Search for the cell housing the specified text and yield its [x, y] center coordinate. 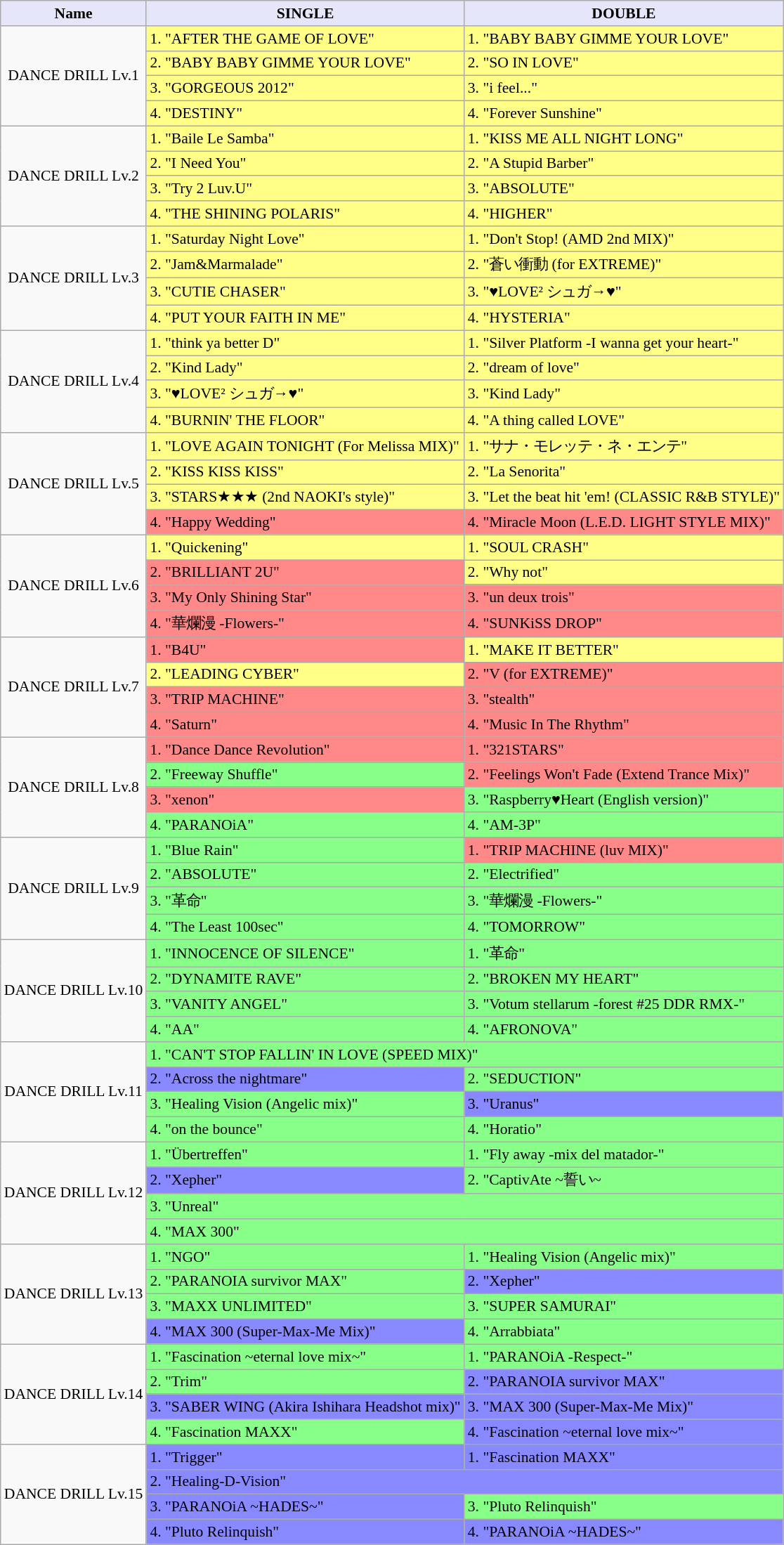
4. "DESTINY" [305, 114]
1. "321STARS" [624, 750]
4. "AFRONOVA" [624, 1029]
DANCE DRILL Lv.4 [74, 382]
4. "Miracle Moon (L.E.D. LIGHT STYLE MIX)" [624, 523]
4. "Fascination ~eternal love mix~" [624, 1432]
1. "Quickening" [305, 547]
2. "A Stupid Barber" [624, 164]
3. "Raspberry♥Heart (English version)" [624, 800]
2. "DYNAMITE RAVE" [305, 979]
1. "Fly away -mix del matador-" [624, 1154]
DANCE DRILL Lv.14 [74, 1394]
DANCE DRILL Lv.1 [74, 76]
DOUBLE [624, 13]
DANCE DRILL Lv.12 [74, 1193]
DANCE DRILL Lv.15 [74, 1494]
1. "Übertreffen" [305, 1154]
3. "Uranus" [624, 1104]
3. "華爛漫 -Flowers-" [624, 901]
2. "SO IN LOVE" [624, 63]
3. "My Only Shining Star" [305, 598]
4. "The Least 100sec" [305, 927]
4. "Arrabbiata" [624, 1332]
4. "Pluto Relinquish" [305, 1532]
4. "HIGHER" [624, 214]
3. "Try 2 Luv.U" [305, 189]
3. "PARANOiA ~HADES~" [305, 1507]
DANCE DRILL Lv.6 [74, 586]
2. "SEDUCTION" [624, 1079]
4. "Fascination MAXX" [305, 1432]
3. "i feel..." [624, 89]
3. "Votum stellarum -forest #25 DDR RMX-" [624, 1005]
3. "VANITY ANGEL" [305, 1005]
2. "CaptivAte ~誓い~ [624, 1180]
4. "A thing called LOVE" [624, 420]
1. "Fascination ~eternal love mix~" [305, 1357]
2. "Electrified" [624, 875]
1. "think ya better D" [305, 343]
3. "xenon" [305, 800]
1. "Baile Le Samba" [305, 138]
1. "CAN'T STOP FALLIN' IN LOVE (SPEED MIX)" [465, 1055]
3. "un deux trois" [624, 598]
4. "SUNKiSS DROP" [624, 624]
3. "stealth" [624, 700]
1. "サナ・モレッテ・ネ・エンテ" [624, 447]
4. "HYSTERIA" [624, 318]
3. "TRIP MACHINE" [305, 700]
3. "Let the beat hit 'em! (CLASSIC R&B STYLE)" [624, 497]
1. "TRIP MACHINE (luv MIX)" [624, 850]
2. "dream of love" [624, 368]
1. "Fascination MAXX" [624, 1457]
1. "NGO" [305, 1257]
1. "PARANOiA -Respect-" [624, 1357]
1. "Silver Platform -I wanna get your heart-" [624, 343]
2. "BABY BABY GIMME YOUR LOVE" [305, 63]
1. "Don't Stop! (AMD 2nd MIX)" [624, 239]
4. "TOMORROW" [624, 927]
DANCE DRILL Lv.8 [74, 787]
4. "BURNIN' THE FLOOR" [305, 420]
DANCE DRILL Lv.10 [74, 991]
2. "Jam&Marmalade" [305, 264]
3. "GORGEOUS 2012" [305, 89]
4. "Music In The Rhythm" [624, 725]
4. "PARANOiA" [305, 825]
1. "Blue Rain" [305, 850]
2. "Across the nightmare" [305, 1079]
1. "BABY BABY GIMME YOUR LOVE" [624, 39]
1. "SOUL CRASH" [624, 547]
4. "AA" [305, 1029]
3. "MAX 300 (Super-Max-Me Mix)" [624, 1407]
4. "PARANOiA ~HADES~" [624, 1532]
1. "Trigger" [305, 1457]
1. "INNOCENCE OF SILENCE" [305, 953]
2. "Kind Lady" [305, 368]
3. "SABER WING (Akira Ishihara Headshot mix)" [305, 1407]
4. "PUT YOUR FAITH IN ME" [305, 318]
3. "Unreal" [465, 1207]
SINGLE [305, 13]
1. "AFTER THE GAME OF LOVE" [305, 39]
4. "THE SHINING POLARIS" [305, 214]
Name [74, 13]
DANCE DRILL Lv.13 [74, 1294]
2. "Why not" [624, 573]
4. "on the bounce" [305, 1130]
2. "V (for EXTREME)" [624, 674]
4. "MAX 300 (Super-Max-Me Mix)" [305, 1332]
1. "B4U" [305, 650]
2. "Healing-D-Vision" [465, 1482]
1. "KISS ME ALL NIGHT LONG" [624, 138]
3. "Pluto Relinquish" [624, 1507]
2. "La Senorita" [624, 472]
4. "Happy Wedding" [305, 523]
2. "Trim" [305, 1382]
DANCE DRILL Lv.7 [74, 687]
3. "STARS★★★ (2nd NAOKI's style)" [305, 497]
1. "LOVE AGAIN TONIGHT (For Melissa MIX)" [305, 447]
2. "I Need You" [305, 164]
1. "Dance Dance Revolution" [305, 750]
2. "蒼い衝動 (for EXTREME)" [624, 264]
2. "Freeway Shuffle" [305, 775]
2. "ABSOLUTE" [305, 875]
3. "革命" [305, 901]
4. "Horatio" [624, 1130]
2. "Feelings Won't Fade (Extend Trance Mix)" [624, 775]
1. "Saturday Night Love" [305, 239]
3. "SUPER SAMURAI" [624, 1307]
1. "Healing Vision (Angelic mix)" [624, 1257]
1. "革命" [624, 953]
1. "MAKE IT BETTER" [624, 650]
3. "MAXX UNLIMITED" [305, 1307]
3. "ABSOLUTE" [624, 189]
4. "MAX 300" [465, 1232]
DANCE DRILL Lv.3 [74, 278]
4. "華爛漫 -Flowers-" [305, 624]
3. "Kind Lady" [624, 395]
DANCE DRILL Lv.2 [74, 176]
4. "Saturn" [305, 725]
4. "Forever Sunshine" [624, 114]
2. "BROKEN MY HEART" [624, 979]
2. "LEADING CYBER" [305, 674]
3. "CUTIE CHASER" [305, 292]
2. "KISS KISS KISS" [305, 472]
3. "Healing Vision (Angelic mix)" [305, 1104]
DANCE DRILL Lv.11 [74, 1092]
DANCE DRILL Lv.5 [74, 484]
DANCE DRILL Lv.9 [74, 889]
2. "BRILLIANT 2U" [305, 573]
4. "AM-3P" [624, 825]
